Return [x, y] of the center of cell containing provided text 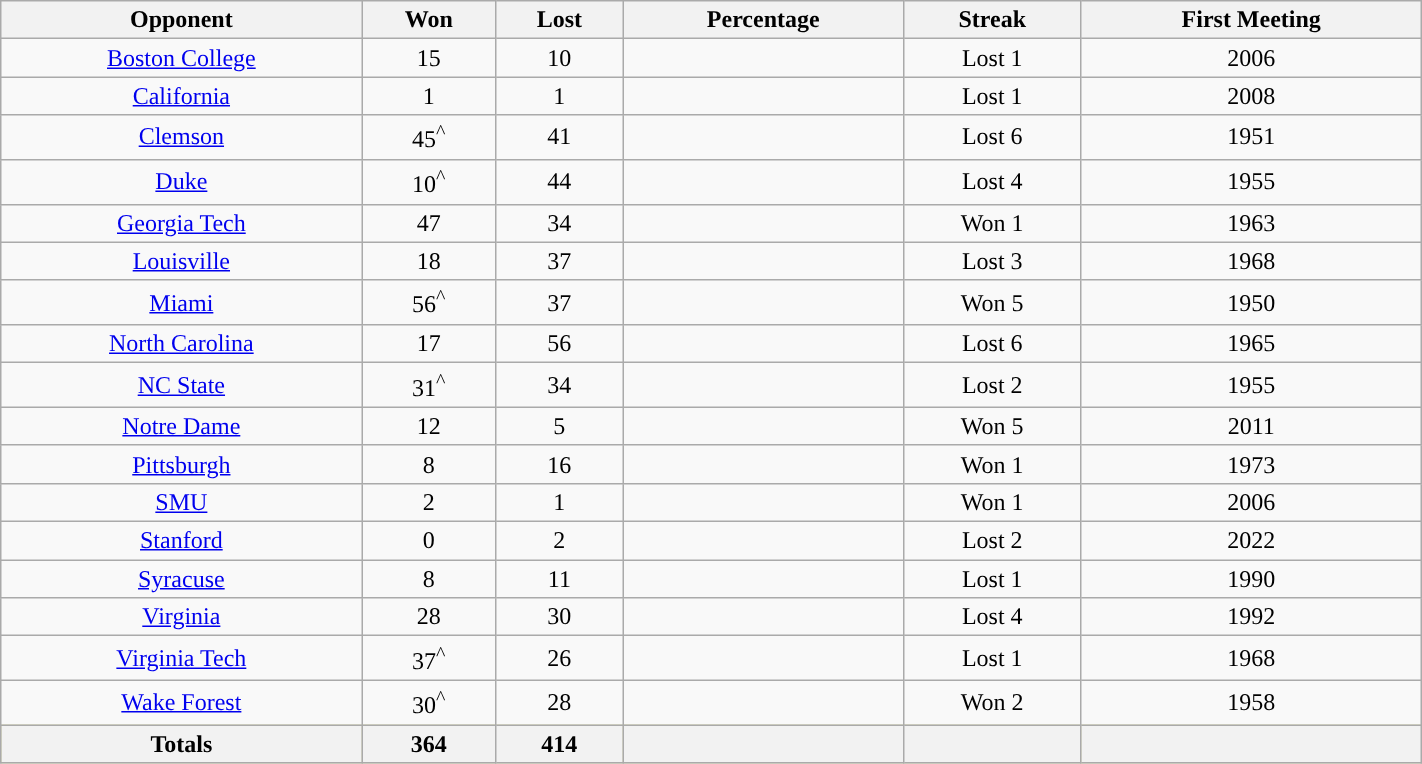
Miami [182, 302]
47 [429, 223]
Virginia Tech [182, 658]
364 [429, 744]
Totals [182, 744]
Syracuse [182, 579]
56^ [429, 302]
Boston College [182, 58]
16 [560, 464]
17 [429, 344]
30 [560, 617]
10 [560, 58]
30^ [429, 702]
31^ [429, 386]
Percentage [763, 20]
1973 [1251, 464]
10^ [429, 182]
44 [560, 182]
California [182, 96]
1951 [1251, 138]
Lost [560, 20]
1990 [1251, 579]
1963 [1251, 223]
1992 [1251, 617]
0 [429, 541]
5 [560, 426]
Won [429, 20]
2008 [1251, 96]
41 [560, 138]
Lost 3 [992, 261]
1958 [1251, 702]
Georgia Tech [182, 223]
Louisville [182, 261]
NC State [182, 386]
1965 [1251, 344]
Stanford [182, 541]
18 [429, 261]
SMU [182, 502]
56 [560, 344]
26 [560, 658]
Streak [992, 20]
2011 [1251, 426]
2022 [1251, 541]
Wake Forest [182, 702]
Won 2 [992, 702]
Virginia [182, 617]
1950 [1251, 302]
Notre Dame [182, 426]
Pittsburgh [182, 464]
Clemson [182, 138]
Duke [182, 182]
12 [429, 426]
North Carolina [182, 344]
45^ [429, 138]
37^ [429, 658]
First Meeting [1251, 20]
11 [560, 579]
414 [560, 744]
Opponent [182, 20]
15 [429, 58]
